Detect which cell encompasses the target text, then output its [X, Y] center coordinate. 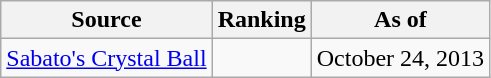
Sabato's Crystal Ball [106, 58]
October 24, 2013 [400, 58]
Ranking [262, 20]
Source [106, 20]
As of [400, 20]
